Search for the cell housing the specified text and yield its [x, y] center coordinate. 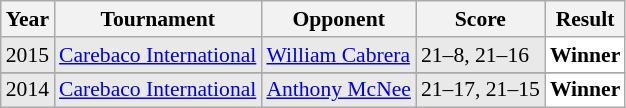
William Cabrera [338, 55]
Year [28, 19]
Opponent [338, 19]
21–8, 21–16 [480, 55]
21–17, 21–15 [480, 90]
Tournament [158, 19]
Score [480, 19]
Anthony McNee [338, 90]
Result [586, 19]
2014 [28, 90]
2015 [28, 55]
